Determine the [X, Y] coordinate at the center of the cell enclosing the given text.  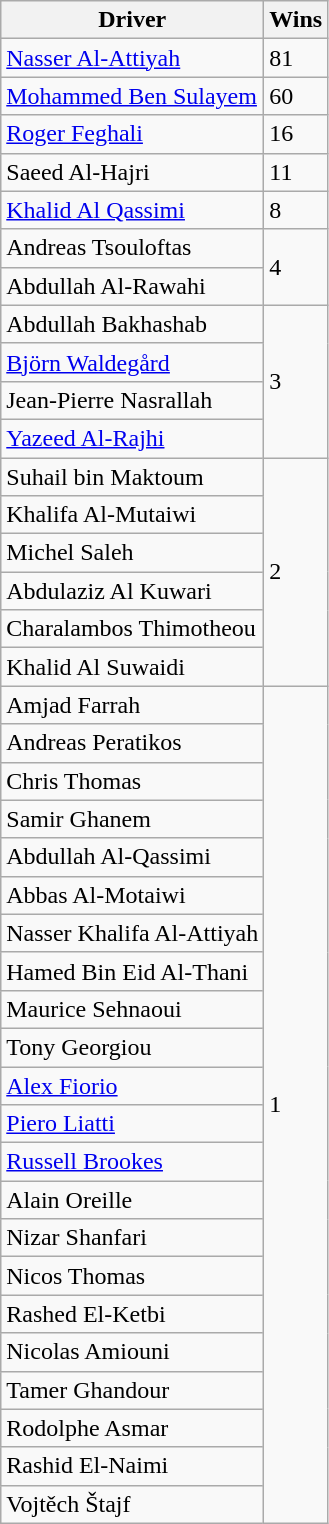
Rodolphe Asmar [132, 1428]
Charalambos Thimotheou [132, 629]
Abbas Al-Motaiwi [132, 895]
Hamed Bin Eid Al-Thani [132, 971]
Amjad Farrah [132, 705]
Rashid El-Naimi [132, 1466]
Roger Feghali [132, 134]
Nizar Shanfari [132, 1238]
Piero Liatti [132, 1124]
16 [296, 134]
Yazeed Al-Rajhi [132, 438]
Michel Saleh [132, 553]
Maurice Sehnaoui [132, 1009]
Wins [296, 20]
Khalid Al Qassimi [132, 210]
Nicolas Amiouni [132, 1352]
Suhail bin Maktoum [132, 477]
Khalid Al Suwaidi [132, 667]
Nasser Al-Attiyah [132, 58]
Abdulaziz Al Kuwari [132, 591]
Chris Thomas [132, 781]
Rashed El-Ketbi [132, 1314]
Jean-Pierre Nasrallah [132, 400]
Tony Georgiou [132, 1047]
Samir Ghanem [132, 819]
Nicos Thomas [132, 1276]
3 [296, 381]
Abdullah Al-Qassimi [132, 857]
Saeed Al-Hajri [132, 172]
Tamer Ghandour [132, 1390]
Khalifa Al-Mutaiwi [132, 515]
8 [296, 210]
Björn Waldegård [132, 362]
Andreas Tsouloftas [132, 248]
Abdullah Bakhashab [132, 324]
Abdullah Al-Rawahi [132, 286]
4 [296, 267]
Alex Fiorio [132, 1085]
Andreas Peratikos [132, 743]
11 [296, 172]
Mohammed Ben Sulayem [132, 96]
81 [296, 58]
2 [296, 572]
Russell Brookes [132, 1162]
1 [296, 1104]
Nasser Khalifa Al-Attiyah [132, 933]
Vojtěch Štajf [132, 1504]
Alain Oreille [132, 1200]
60 [296, 96]
Driver [132, 20]
